Extract the [x, y] coordinate from the center of the cell holding the provided text.  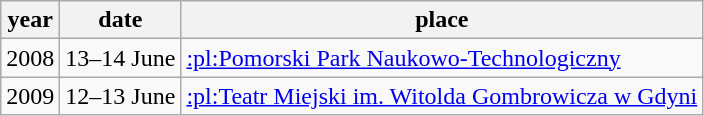
2008 [30, 58]
place [442, 20]
13–14 June [120, 58]
:pl:Pomorski Park Naukowo-Technologiczny [442, 58]
year [30, 20]
12–13 June [120, 96]
:pl:Teatr Miejski im. Witolda Gombrowicza w Gdyni [442, 96]
date [120, 20]
2009 [30, 96]
